Pinpoint the cell where the given text exists, returning its (X, Y) midpoint coordinate. 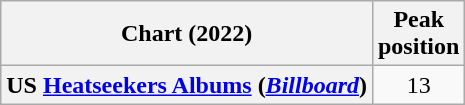
13 (418, 85)
Chart (2022) (187, 34)
US Heatseekers Albums (Billboard) (187, 85)
Peakposition (418, 34)
